For the text-containing cell, return its midpoint in (X, Y) coordinate format. 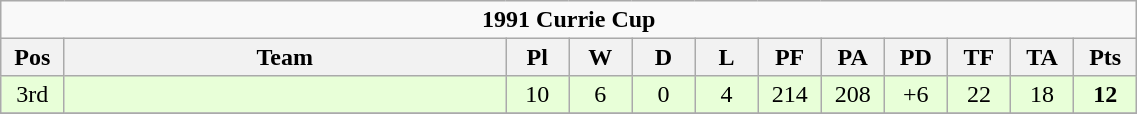
PA (852, 56)
214 (790, 94)
TF (978, 56)
22 (978, 94)
208 (852, 94)
W (600, 56)
1991 Currie Cup (569, 20)
0 (664, 94)
3rd (32, 94)
Team (285, 56)
+6 (916, 94)
Pl (538, 56)
Pts (1106, 56)
4 (726, 94)
D (664, 56)
PF (790, 56)
PD (916, 56)
6 (600, 94)
18 (1042, 94)
TA (1042, 56)
L (726, 56)
12 (1106, 94)
Pos (32, 56)
10 (538, 94)
